Extract the (X, Y) coordinate from the center of the cell holding the provided text.  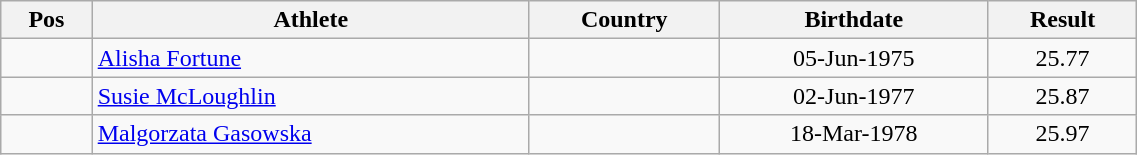
18-Mar-1978 (854, 134)
Alisha Fortune (310, 58)
Malgorzata Gasowska (310, 134)
02-Jun-1977 (854, 96)
25.87 (1062, 96)
Susie McLoughlin (310, 96)
Birthdate (854, 20)
Athlete (310, 20)
25.77 (1062, 58)
25.97 (1062, 134)
05-Jun-1975 (854, 58)
Pos (46, 20)
Result (1062, 20)
Country (624, 20)
